Provide the [X, Y] coordinate of the cell's center where the given text is located.  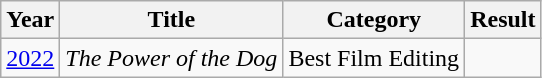
The Power of the Dog [172, 58]
Year [30, 20]
Category [374, 20]
Best Film Editing [374, 58]
Result [503, 20]
Title [172, 20]
2022 [30, 58]
